Detect which cell encompasses the target text, then output its [X, Y] center coordinate. 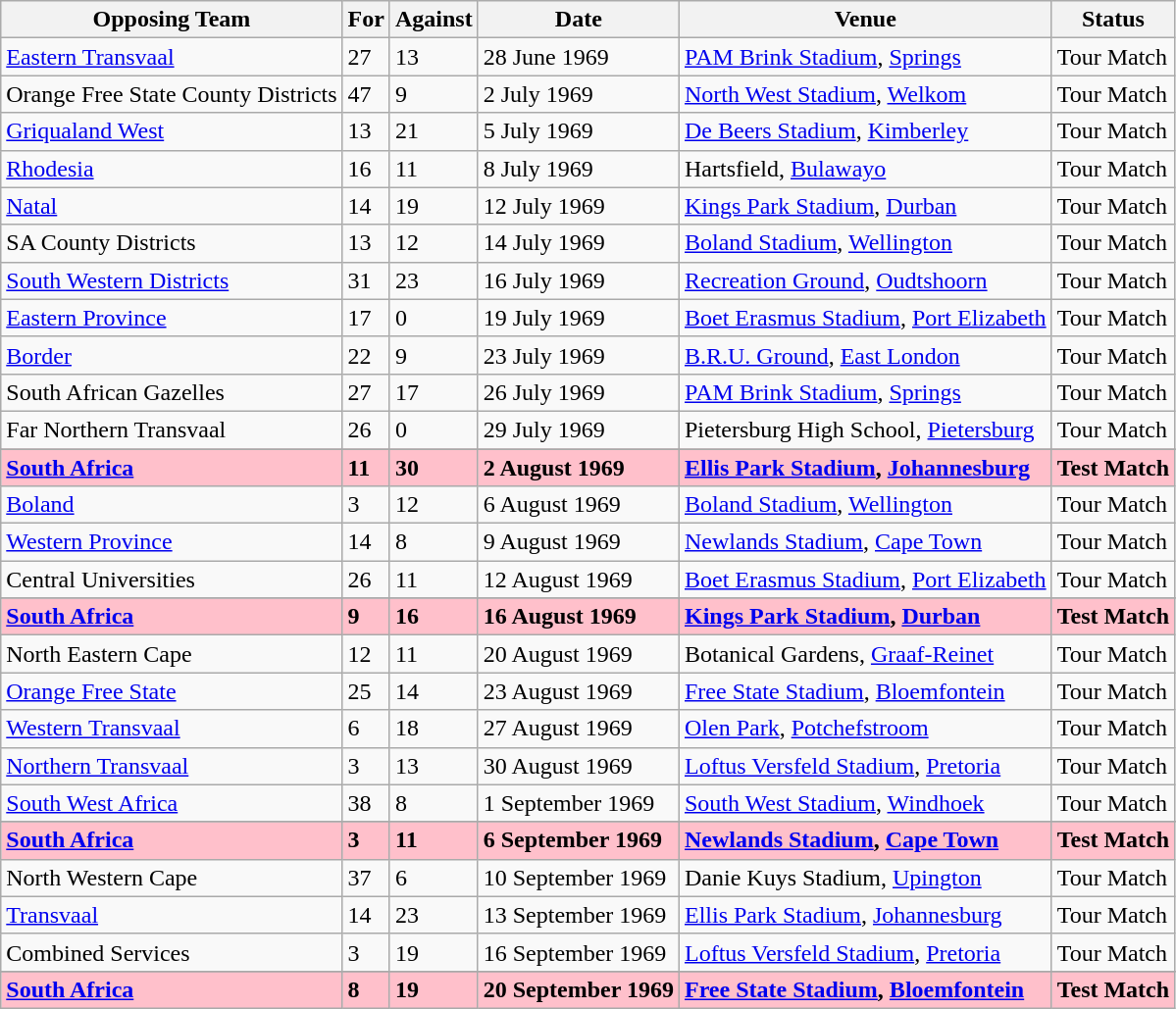
North Western Cape [172, 878]
Eastern Province [172, 318]
26 July 1969 [579, 392]
23 July 1969 [579, 355]
25 [366, 691]
28 June 1969 [579, 57]
De Beers Stadium, Kimberley [865, 131]
Eastern Transvaal [172, 57]
2 August 1969 [579, 468]
Venue [865, 20]
SA County Districts [172, 243]
Date [579, 20]
Border [172, 355]
30 August 1969 [579, 766]
16 September 1969 [579, 952]
18 [434, 729]
Combined Services [172, 952]
8 July 1969 [579, 169]
38 [366, 803]
19 July 1969 [579, 318]
B.R.U. Ground, East London [865, 355]
Boland [172, 505]
6 September 1969 [579, 840]
Natal [172, 206]
27 August 1969 [579, 729]
North West Stadium, Welkom [865, 94]
20 September 1969 [579, 989]
Against [434, 20]
Western Province [172, 542]
14 July 1969 [579, 243]
13 September 1969 [579, 915]
37 [366, 878]
For [366, 20]
Orange Free State [172, 691]
Status [1113, 20]
North Eastern Cape [172, 654]
South West Africa [172, 803]
Central Universities [172, 580]
Danie Kuys Stadium, Upington [865, 878]
1 September 1969 [579, 803]
Western Transvaal [172, 729]
Olen Park, Potchefstroom [865, 729]
Orange Free State County Districts [172, 94]
12 August 1969 [579, 580]
South Western Districts [172, 280]
29 July 1969 [579, 429]
Rhodesia [172, 169]
Pietersburg High School, Pietersburg [865, 429]
6 August 1969 [579, 505]
South West Stadium, Windhoek [865, 803]
16 July 1969 [579, 280]
20 August 1969 [579, 654]
Recreation Ground, Oudtshoorn [865, 280]
23 August 1969 [579, 691]
31 [366, 280]
2 July 1969 [579, 94]
16 August 1969 [579, 617]
Far Northern Transvaal [172, 429]
21 [434, 131]
10 September 1969 [579, 878]
Griqualand West [172, 131]
Botanical Gardens, Graaf-Reinet [865, 654]
47 [366, 94]
30 [434, 468]
22 [366, 355]
Northern Transvaal [172, 766]
Hartsfield, Bulawayo [865, 169]
12 July 1969 [579, 206]
Opposing Team [172, 20]
5 July 1969 [579, 131]
Transvaal [172, 915]
South African Gazelles [172, 392]
9 August 1969 [579, 542]
